Identify which cell holds the provided text, then report its (X, Y) central coordinate. 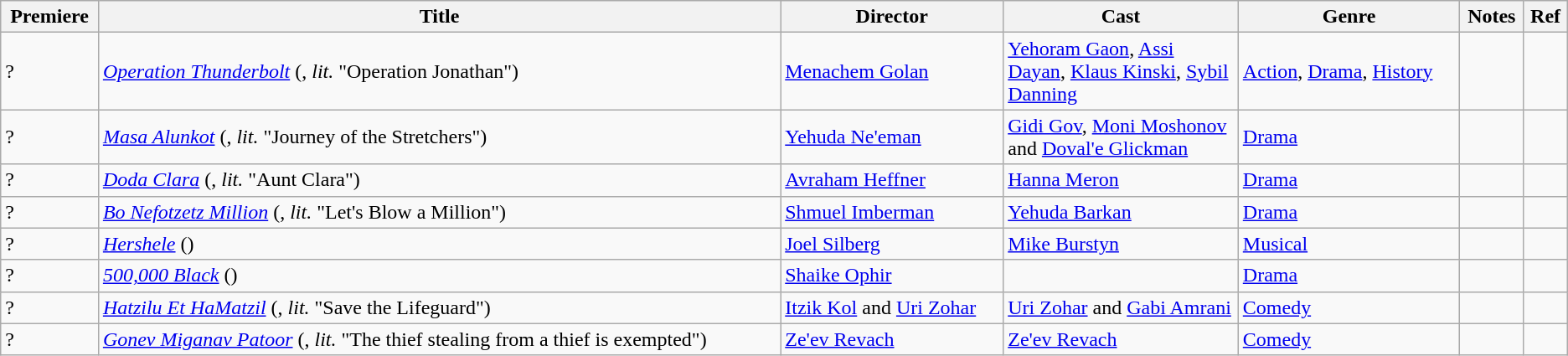
Cast (1121, 17)
Itzik Kol and Uri Zohar (892, 307)
Mike Burstyn (1121, 244)
Joel Silberg (892, 244)
Gonev Miganav Patoor (, lit. "The thief stealing from a thief is exempted") (439, 339)
Hershele () (439, 244)
Hatzilu Et HaMatzil (, lit. "Save the Lifeguard") (439, 307)
Shmuel Imberman (892, 212)
Genre (1349, 17)
Action, Drama, History (1349, 71)
Shaike Ophir (892, 276)
Yehoram Gaon, Assi Dayan, Klaus Kinski, Sybil Danning (1121, 71)
Yehuda Ne'eman (892, 137)
Premiere (50, 17)
Musical (1349, 244)
Masa Alunkot (, lit. "Journey of the Stretchers") (439, 137)
Director (892, 17)
Bo Nefotzetz Million (, lit. "Let's Blow a Million") (439, 212)
Title (439, 17)
Notes (1492, 17)
Yehuda Barkan (1121, 212)
Hanna Meron (1121, 180)
Ref (1545, 17)
500,000 Black () (439, 276)
Uri Zohar and Gabi Amrani (1121, 307)
Operation Thunderbolt (, lit. "Operation Jonathan") (439, 71)
Avraham Heffner (892, 180)
Gidi Gov, Moni Moshonov and Doval'e Glickman (1121, 137)
Doda Clara (, lit. "Aunt Clara") (439, 180)
Menachem Golan (892, 71)
